Provide the [X, Y] coordinate of the cell's center where the given text is located.  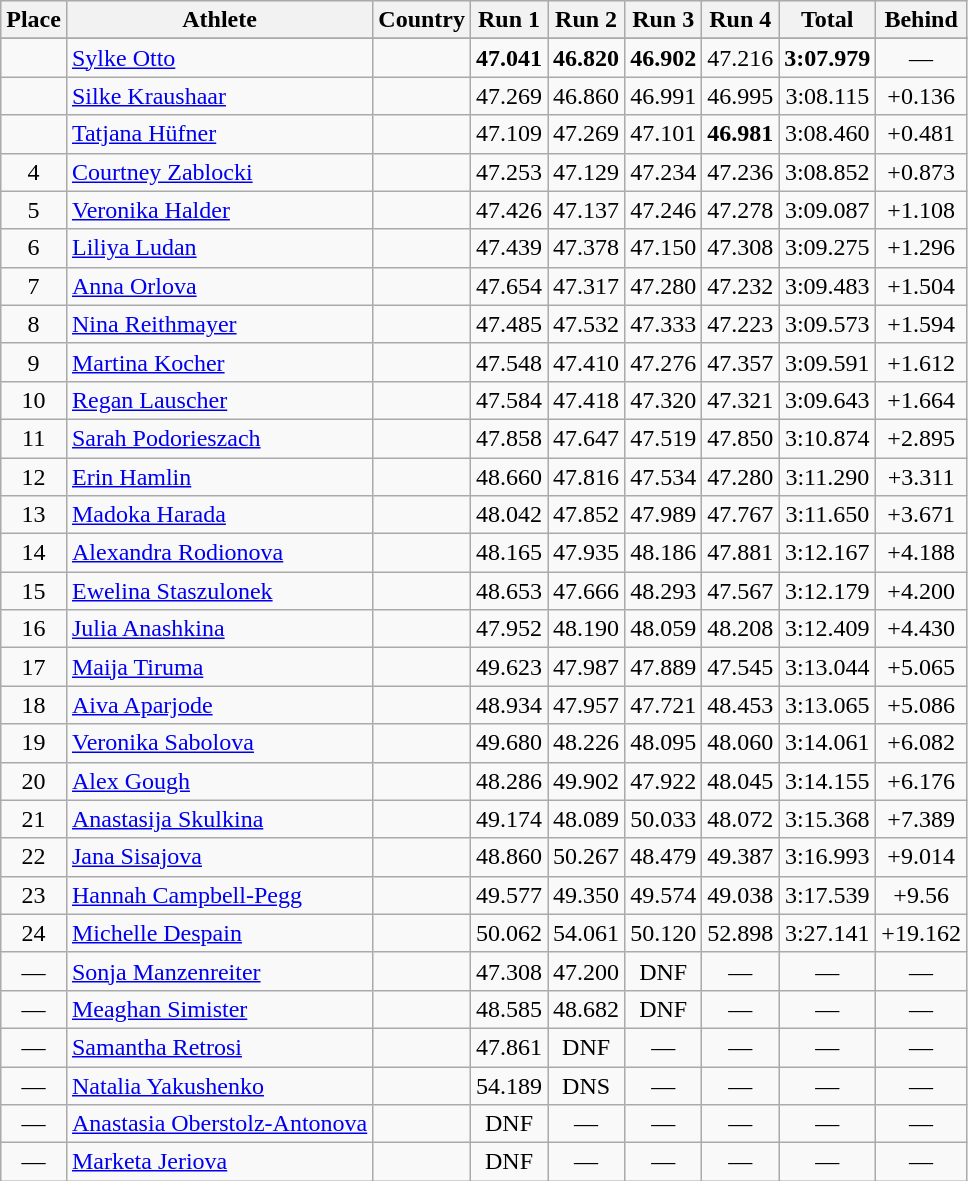
54.189 [510, 1085]
Silke Kraushaar [219, 96]
Veronika Sabolova [219, 743]
50.033 [664, 819]
47.987 [586, 667]
Martina Kocher [219, 362]
Run 1 [510, 20]
3:14.155 [828, 781]
47.889 [664, 667]
23 [34, 895]
47.952 [510, 629]
49.577 [510, 895]
3:17.539 [828, 895]
46.860 [586, 96]
3:11.650 [828, 515]
Nina Reithmayer [219, 324]
46.995 [740, 96]
Alex Gough [219, 781]
21 [34, 819]
3:11.290 [828, 477]
3:10.874 [828, 438]
Total [828, 20]
48.072 [740, 819]
9 [34, 362]
46.902 [664, 58]
14 [34, 553]
47.216 [740, 58]
50.267 [586, 857]
Alexandra Rodionova [219, 553]
48.060 [740, 743]
47.223 [740, 324]
47.278 [740, 210]
48.660 [510, 477]
Behind [922, 20]
47.439 [510, 248]
47.200 [586, 971]
+9.014 [922, 857]
Run 4 [740, 20]
48.934 [510, 705]
17 [34, 667]
49.387 [740, 857]
Hannah Campbell-Pegg [219, 895]
+1.664 [922, 400]
10 [34, 400]
+5.086 [922, 705]
Country [422, 20]
+4.200 [922, 591]
48.479 [664, 857]
Maija Tiruma [219, 667]
47.922 [664, 781]
+5.065 [922, 667]
+9.56 [922, 895]
48.045 [740, 781]
3:08.115 [828, 96]
47.647 [586, 438]
48.293 [664, 591]
3:09.483 [828, 286]
Tatjana Hüfner [219, 134]
Athlete [219, 20]
3:09.643 [828, 400]
Place [34, 20]
48.226 [586, 743]
3:12.409 [828, 629]
49.574 [664, 895]
3:07.979 [828, 58]
49.902 [586, 781]
20 [34, 781]
Meaghan Simister [219, 1009]
47.357 [740, 362]
Courtney Zablocki [219, 172]
DNS [586, 1085]
Anna Orlova [219, 286]
+1.296 [922, 248]
22 [34, 857]
+1.504 [922, 286]
47.333 [664, 324]
Samantha Retrosi [219, 1047]
47.317 [586, 286]
49.350 [586, 895]
19 [34, 743]
+0.136 [922, 96]
48.186 [664, 553]
Erin Hamlin [219, 477]
48.286 [510, 781]
47.850 [740, 438]
48.190 [586, 629]
47.567 [740, 591]
+3.671 [922, 515]
16 [34, 629]
47.519 [664, 438]
+1.108 [922, 210]
47.534 [664, 477]
+7.389 [922, 819]
Julia Anashkina [219, 629]
47.234 [664, 172]
47.109 [510, 134]
13 [34, 515]
Natalia Yakushenko [219, 1085]
18 [34, 705]
6 [34, 248]
47.321 [740, 400]
47.378 [586, 248]
47.253 [510, 172]
Run 3 [664, 20]
48.165 [510, 553]
47.957 [586, 705]
3:08.460 [828, 134]
3:15.368 [828, 819]
48.682 [586, 1009]
+19.162 [922, 933]
47.548 [510, 362]
+1.612 [922, 362]
47.532 [586, 324]
3:13.044 [828, 667]
Jana Sisajova [219, 857]
47.410 [586, 362]
49.680 [510, 743]
47.137 [586, 210]
Sarah Podorieszach [219, 438]
48.453 [740, 705]
52.898 [740, 933]
47.150 [664, 248]
8 [34, 324]
11 [34, 438]
47.320 [664, 400]
Marketa Jeriova [219, 1162]
48.585 [510, 1009]
47.721 [664, 705]
47.861 [510, 1047]
Run 2 [586, 20]
+6.082 [922, 743]
46.981 [740, 134]
49.174 [510, 819]
+6.176 [922, 781]
50.120 [664, 933]
+4.188 [922, 553]
47.935 [586, 553]
7 [34, 286]
47.989 [664, 515]
15 [34, 591]
46.991 [664, 96]
3:09.591 [828, 362]
47.246 [664, 210]
3:09.087 [828, 210]
50.062 [510, 933]
49.623 [510, 667]
Regan Lauscher [219, 400]
54.061 [586, 933]
47.426 [510, 210]
Liliya Ludan [219, 248]
48.095 [664, 743]
Ewelina Staszulonek [219, 591]
47.881 [740, 553]
47.852 [586, 515]
48.059 [664, 629]
47.816 [586, 477]
Veronika Halder [219, 210]
+3.311 [922, 477]
Aiva Aparjode [219, 705]
48.089 [586, 819]
4 [34, 172]
3:16.993 [828, 857]
3:08.852 [828, 172]
47.418 [586, 400]
48.653 [510, 591]
48.042 [510, 515]
+0.481 [922, 134]
12 [34, 477]
Anastasia Oberstolz-Antonova [219, 1124]
47.276 [664, 362]
+0.873 [922, 172]
+2.895 [922, 438]
5 [34, 210]
47.236 [740, 172]
Madoka Harada [219, 515]
Michelle Despain [219, 933]
47.129 [586, 172]
48.860 [510, 857]
47.654 [510, 286]
46.820 [586, 58]
Anastasija Skulkina [219, 819]
47.858 [510, 438]
47.041 [510, 58]
3:13.065 [828, 705]
+1.594 [922, 324]
3:12.167 [828, 553]
3:09.573 [828, 324]
Sylke Otto [219, 58]
3:09.275 [828, 248]
24 [34, 933]
47.232 [740, 286]
3:14.061 [828, 743]
47.767 [740, 515]
3:12.179 [828, 591]
48.208 [740, 629]
3:27.141 [828, 933]
47.584 [510, 400]
47.101 [664, 134]
47.666 [586, 591]
47.545 [740, 667]
49.038 [740, 895]
+4.430 [922, 629]
47.485 [510, 324]
Sonja Manzenreiter [219, 971]
